Detect which cell encompasses the target text, then output its [x, y] center coordinate. 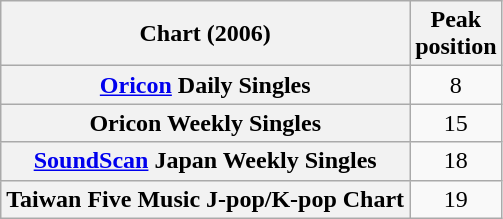
15 [456, 123]
8 [456, 85]
18 [456, 161]
Peakposition [456, 34]
19 [456, 199]
Chart (2006) [206, 34]
Oricon Daily Singles [206, 85]
SoundScan Japan Weekly Singles [206, 161]
Taiwan Five Music J-pop/K-pop Chart [206, 199]
Oricon Weekly Singles [206, 123]
